For the text-containing cell, return its midpoint in [X, Y] coordinate format. 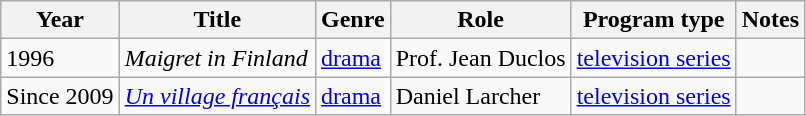
Genre [354, 20]
Since 2009 [60, 96]
Maigret in Finland [217, 58]
Title [217, 20]
Role [480, 20]
Prof. Jean Duclos [480, 58]
Year [60, 20]
Daniel Larcher [480, 96]
Program type [654, 20]
Un village français [217, 96]
Notes [770, 20]
1996 [60, 58]
